From the cell containing the given text, extract its center point as [x, y] coordinate. 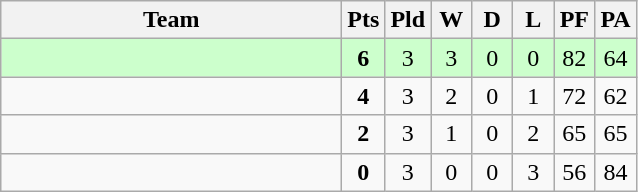
56 [574, 172]
W [452, 20]
64 [616, 58]
4 [364, 96]
84 [616, 172]
82 [574, 58]
PF [574, 20]
PA [616, 20]
Pts [364, 20]
L [534, 20]
72 [574, 96]
62 [616, 96]
Team [172, 20]
D [492, 20]
6 [364, 58]
Pld [408, 20]
